From the cell containing the given text, extract its center point as (X, Y) coordinate. 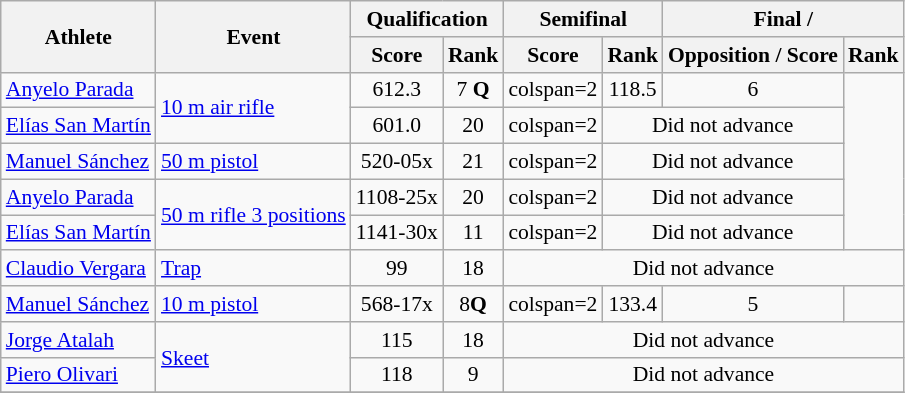
21 (474, 162)
Skeet (254, 358)
50 m rifle 3 positions (254, 214)
50 m pistol (254, 162)
133.4 (632, 304)
115 (397, 340)
7 Q (474, 90)
1141-30x (397, 233)
1108-25x (397, 197)
Trap (254, 269)
8Q (474, 304)
520-05x (397, 162)
Piero Olivari (78, 375)
9 (474, 375)
568-17x (397, 304)
Claudio Vergara (78, 269)
Athlete (78, 36)
Opposition / Score (753, 55)
11 (474, 233)
601.0 (397, 126)
118.5 (632, 90)
118 (397, 375)
Final / (784, 19)
99 (397, 269)
612.3 (397, 90)
10 m air rifle (254, 108)
10 m pistol (254, 304)
Semifinal (583, 19)
6 (753, 90)
Event (254, 36)
5 (753, 304)
Jorge Atalah (78, 340)
Qualification (428, 19)
